Scan for the cell matching the given text and deliver its [x, y] coordinate at center. 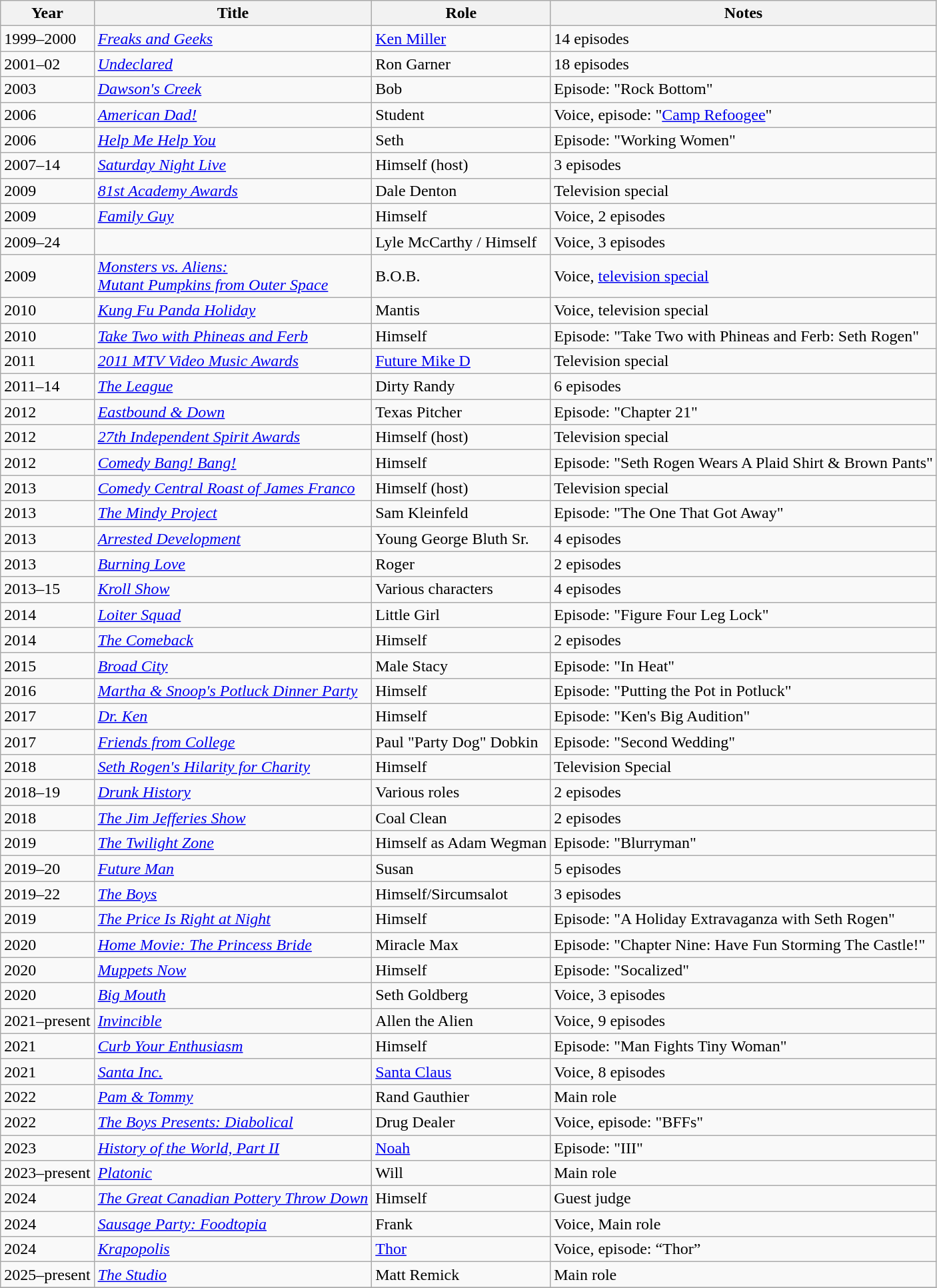
Family Guy [233, 216]
Paul "Party Dog" Dobkin [461, 742]
Martha & Snoop's Potluck Dinner Party [233, 691]
Krapopolis [233, 1249]
Loiter Squad [233, 615]
Voice, 8 episodes [744, 1071]
Episode: "Chapter Nine: Have Fun Storming The Castle!" [744, 945]
Monsters vs. Aliens: Mutant Pumpkins from Outer Space [233, 276]
Various roles [461, 793]
18 episodes [744, 64]
Episode: "Man Fights Tiny Woman" [744, 1046]
Episode: "Take Two with Phineas and Ferb: Seth Rogen" [744, 335]
Coal Clean [461, 818]
Voice, 9 episodes [744, 1021]
Rand Gauthier [461, 1097]
2016 [47, 691]
Title [233, 13]
2019–22 [47, 894]
2009–24 [47, 241]
Year [47, 13]
Miracle Max [461, 945]
Noah [461, 1147]
Episode: "Seth Rogen Wears A Plaid Shirt & Brown Pants" [744, 463]
The Mindy Project [233, 513]
Episode: "Ken's Big Audition" [744, 716]
Matt Remick [461, 1275]
Seth Rogen's Hilarity for Charity [233, 767]
The League [233, 387]
Saturday Night Live [233, 165]
The Price Is Right at Night [233, 919]
2025–present [47, 1275]
Susan [461, 869]
Episode: "In Heat" [744, 665]
Pam & Tommy [233, 1097]
Episode: "III" [744, 1147]
2003 [47, 89]
Dr. Ken [233, 716]
Broad City [233, 665]
Episode: "Working Women" [744, 140]
Male Stacy [461, 665]
Guest judge [744, 1199]
Episode: "Figure Four Leg Lock" [744, 615]
Future Mike D [461, 361]
5 episodes [744, 869]
2013–15 [47, 589]
Thor [461, 1249]
Episode: "Blurryman" [744, 843]
Episode: "A Holiday Extravaganza with Seth Rogen" [744, 919]
Episode: "Putting the Pot in Potluck" [744, 691]
The Comeback [233, 640]
The Jim Jefferies Show [233, 818]
Drug Dealer [461, 1122]
Santa Claus [461, 1071]
Himself as Adam Wegman [461, 843]
Himself/Sircumsalot [461, 894]
Help Me Help You [233, 140]
B.O.B. [461, 276]
Little Girl [461, 615]
Eastbound & Down [233, 412]
Drunk History [233, 793]
American Dad! [233, 115]
Curb Your Enthusiasm [233, 1046]
Muppets Now [233, 970]
Voice, 2 episodes [744, 216]
Seth [461, 140]
Voice, episode: "Camp Refoogee" [744, 115]
Friends from College [233, 742]
81st Academy Awards [233, 191]
Frank [461, 1224]
The Twilight Zone [233, 843]
Future Man [233, 869]
Dirty Randy [461, 387]
Undeclared [233, 64]
6 episodes [744, 387]
Episode: "Socalized" [744, 970]
The Boys Presents: Diabolical [233, 1122]
Kung Fu Panda Holiday [233, 310]
Ken Miller [461, 39]
2011 [47, 361]
Episode: "Chapter 21" [744, 412]
2015 [47, 665]
Burning Love [233, 564]
27th Independent Spirit Awards [233, 437]
Invincible [233, 1021]
Young George Bluth Sr. [461, 539]
Bob [461, 89]
Take Two with Phineas and Ferb [233, 335]
Voice, Main role [744, 1224]
Comedy Bang! Bang! [233, 463]
Sam Kleinfeld [461, 513]
Various characters [461, 589]
Sausage Party: Foodtopia [233, 1224]
Voice, episode: “Thor” [744, 1249]
Will [461, 1173]
Student [461, 115]
14 episodes [744, 39]
2023–present [47, 1173]
Comedy Central Roast of James Franco [233, 488]
Television Special [744, 767]
Episode: "The One That Got Away" [744, 513]
Platonic [233, 1173]
Seth Goldberg [461, 995]
Roger [461, 564]
2023 [47, 1147]
Ron Garner [461, 64]
Voice, episode: "BFFs" [744, 1122]
History of the World, Part II [233, 1147]
The Studio [233, 1275]
Mantis [461, 310]
2001–02 [47, 64]
Home Movie: The Princess Bride [233, 945]
Lyle McCarthy / Himself [461, 241]
2018–19 [47, 793]
Texas Pitcher [461, 412]
The Great Canadian Pottery Throw Down [233, 1199]
2019–20 [47, 869]
Santa Inc. [233, 1071]
Dawson's Creek [233, 89]
2007–14 [47, 165]
Role [461, 13]
1999–2000 [47, 39]
Episode: "Rock Bottom" [744, 89]
Big Mouth [233, 995]
Arrested Development [233, 539]
2021–present [47, 1021]
Allen the Alien [461, 1021]
Notes [744, 13]
Dale Denton [461, 191]
Kroll Show [233, 589]
The Boys [233, 894]
2011 MTV Video Music Awards [233, 361]
Freaks and Geeks [233, 39]
Episode: "Second Wedding" [744, 742]
2011–14 [47, 387]
